From the cell containing the given text, extract its center point as [X, Y] coordinate. 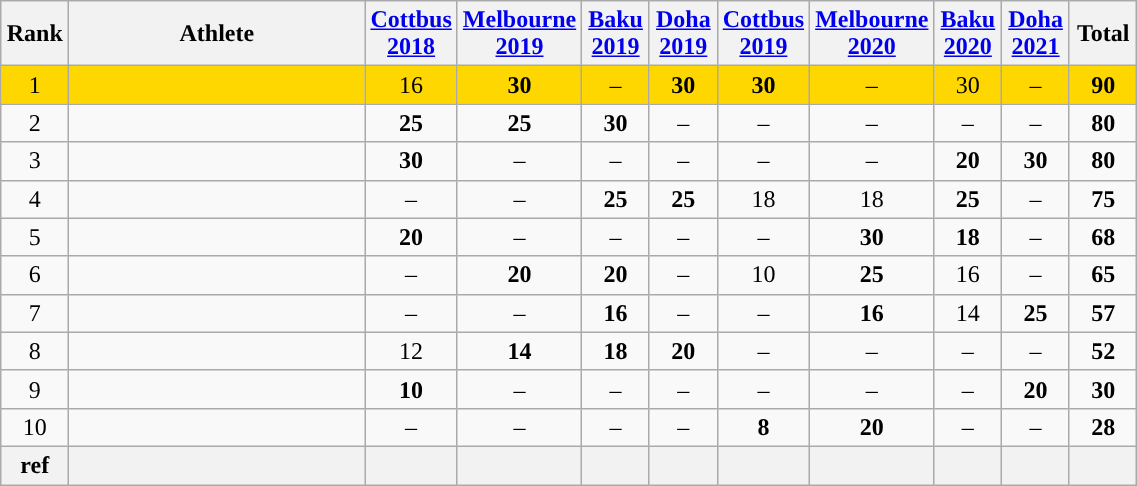
68 [1102, 237]
Athlete [217, 34]
57 [1102, 313]
Melbourne 2020 [872, 34]
28 [1102, 427]
Cottbus 2018 [411, 34]
4 [35, 199]
Total [1102, 34]
Cottbus 2019 [763, 34]
3 [35, 161]
9 [35, 389]
7 [35, 313]
6 [35, 275]
ref [35, 465]
12 [411, 351]
5 [35, 237]
1 [35, 85]
Doha 2019 [683, 34]
65 [1102, 275]
2 [35, 123]
52 [1102, 351]
Baku 2019 [616, 34]
90 [1102, 85]
Doha 2021 [1036, 34]
Melbourne 2019 [519, 34]
75 [1102, 199]
Baku 2020 [968, 34]
Rank [35, 34]
